Detect which cell encompasses the target text, then output its (x, y) center coordinate. 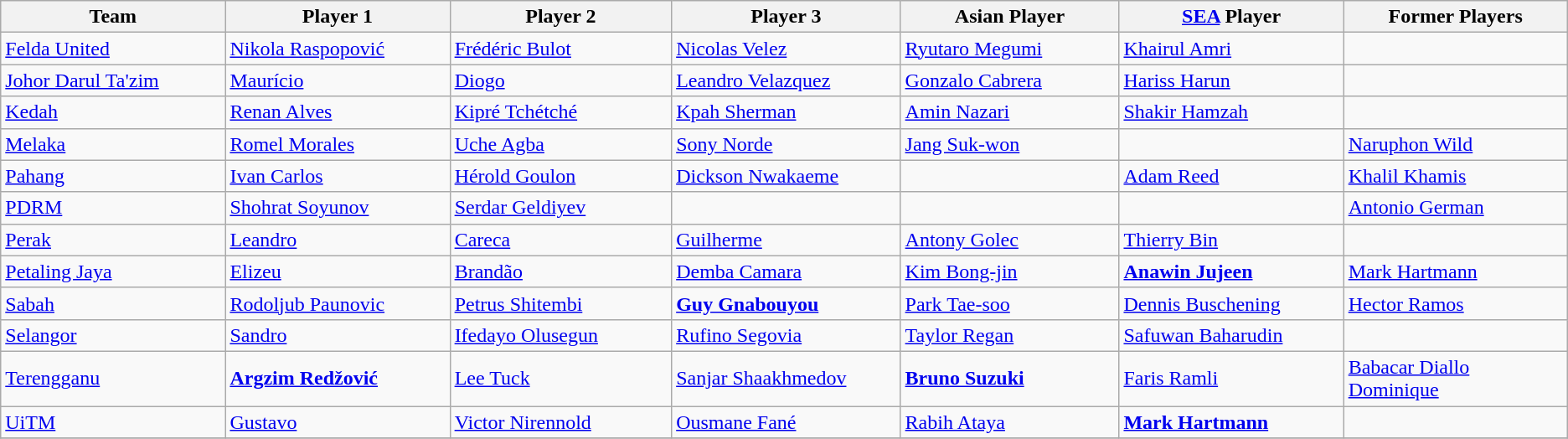
Kim Bong-jin (1010, 271)
Former Players (1456, 17)
Diogo (561, 80)
Sony Norde (786, 144)
Brandão (561, 271)
Shakir Hamzah (1231, 112)
Perak (113, 240)
Renan Alves (338, 112)
Kpah Sherman (786, 112)
Gustavo (338, 421)
Rufino Segovia (786, 335)
Victor Nirennold (561, 421)
Felda United (113, 49)
PDRM (113, 208)
Player 2 (561, 17)
Pahang (113, 176)
Uche Agba (561, 144)
Safuwan Baharudin (1231, 335)
Melaka (113, 144)
Amin Nazari (1010, 112)
Sabah (113, 303)
Terengganu (113, 379)
Romel Morales (338, 144)
Guy Gnabouyou (786, 303)
Babacar Diallo Dominique (1456, 379)
Guilherme (786, 240)
Ifedayo Olusegun (561, 335)
Hariss Harun (1231, 80)
Khairul Amri (1231, 49)
Demba Camara (786, 271)
Bruno Suzuki (1010, 379)
Ivan Carlos (338, 176)
Player 3 (786, 17)
Ousmane Fané (786, 421)
Gonzalo Cabrera (1010, 80)
Selangor (113, 335)
Ryutaro Megumi (1010, 49)
Careca (561, 240)
Anawin Jujeen (1231, 271)
Maurício (338, 80)
Hérold Goulon (561, 176)
Adam Reed (1231, 176)
Thierry Bin (1231, 240)
Dickson Nwakaeme (786, 176)
UiTM (113, 421)
Taylor Regan (1010, 335)
Team (113, 17)
Rodoljub Paunovic (338, 303)
Jang Suk-won (1010, 144)
Antony Golec (1010, 240)
Antonio German (1456, 208)
Johor Darul Ta'zim (113, 80)
Hector Ramos (1456, 303)
Petrus Shitembi (561, 303)
Petaling Jaya (113, 271)
Leandro Velazquez (786, 80)
Argzim Redžović (338, 379)
Sanjar Shaakhmedov (786, 379)
Elizeu (338, 271)
Dennis Buschening (1231, 303)
Park Tae-soo (1010, 303)
Kipré Tchétché (561, 112)
SEA Player (1231, 17)
Faris Ramli (1231, 379)
Asian Player (1010, 17)
Lee Tuck (561, 379)
Kedah (113, 112)
Shohrat Soyunov (338, 208)
Sandro (338, 335)
Frédéric Bulot (561, 49)
Nikola Raspopović (338, 49)
Serdar Geldiyev (561, 208)
Nicolas Velez (786, 49)
Naruphon Wild (1456, 144)
Rabih Ataya (1010, 421)
Leandro (338, 240)
Player 1 (338, 17)
Khalil Khamis (1456, 176)
